Return [X, Y] of the center of cell containing provided text 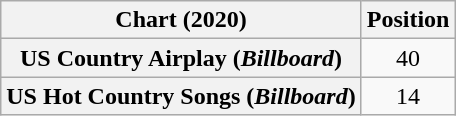
Position [408, 20]
US Hot Country Songs (Billboard) [181, 96]
14 [408, 96]
Chart (2020) [181, 20]
US Country Airplay (Billboard) [181, 58]
40 [408, 58]
